Return the (x, y) coordinate for the center point of the cell that contains the specified text.  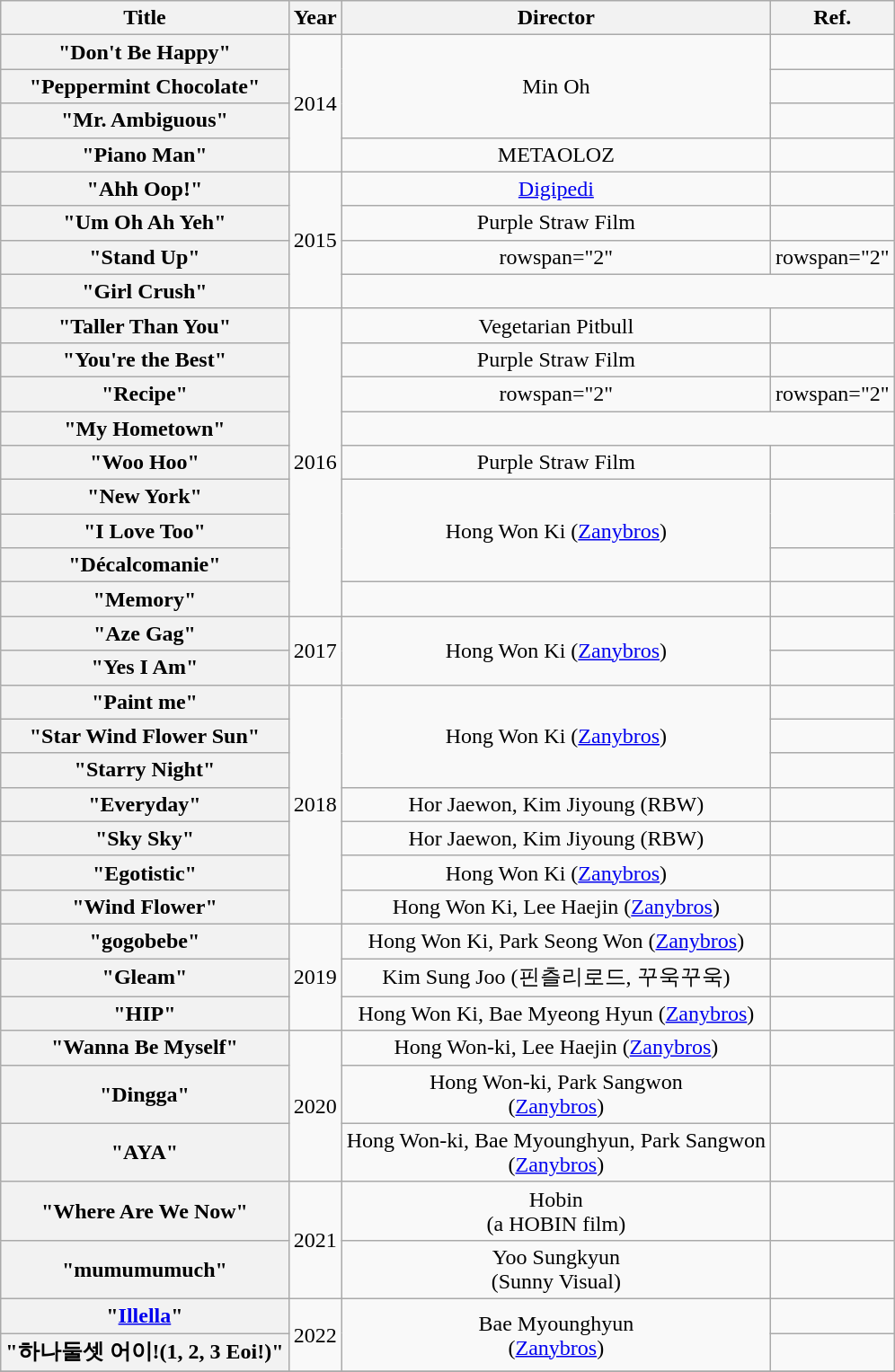
"Illella" (145, 1315)
Vegetarian Pitbull (555, 325)
METAOLOZ (555, 155)
"Wind Flower" (145, 907)
"Yes I Am" (145, 668)
Title (145, 18)
2015 (315, 240)
"Décalcomanie" (145, 565)
"Woo Hoo" (145, 463)
2017 (315, 651)
2018 (315, 804)
"Paint me" (145, 702)
"Stand Up" (145, 257)
Hong Won Ki, Park Seong Won (Zanybros) (555, 941)
"mumumumuch" (145, 1269)
"New York" (145, 497)
"Recipe" (145, 394)
Director (555, 18)
"Star Wind Flower Sun" (145, 736)
2016 (315, 462)
"Taller Than You" (145, 325)
2020 (315, 1106)
2021 (315, 1240)
Year (315, 18)
"I Love Too" (145, 531)
2014 (315, 103)
"gogobebe" (145, 941)
Bae Myounghyun(Zanybros) (555, 1335)
"Don't Be Happy" (145, 52)
"Egotistic" (145, 872)
"Peppermint Chocolate" (145, 86)
"Sky Sky" (145, 838)
"HIP" (145, 1014)
"Ahh Oop!" (145, 189)
"하나둘셋 어이!(1, 2, 3 Eoi!)" (145, 1353)
"Starry Night" (145, 770)
Hong Won-ki, Lee Haejin (Zanybros) (555, 1048)
"Gleam" (145, 978)
"Girl Crush" (145, 291)
Hong Won Ki, Bae Myeong Hyun (Zanybros) (555, 1014)
"You're the Best" (145, 359)
"Where Are We Now" (145, 1211)
2022 (315, 1335)
Hong Won Ki, Lee Haejin (Zanybros) (555, 907)
"AYA" (145, 1152)
Hong Won-ki, Bae Myounghyun, Park Sangwon(Zanybros) (555, 1152)
"Aze Gag" (145, 633)
Kim Sung Joo (핀츨리로드, 꾸욱꾸욱) (555, 978)
2019 (315, 978)
"My Hometown" (145, 429)
Digipedi (555, 189)
"Mr. Ambiguous" (145, 120)
"Um Oh Ah Yeh" (145, 223)
"Everyday" (145, 804)
Min Oh (555, 86)
Yoo Sungkyun(Sunny Visual) (555, 1269)
"Piano Man" (145, 155)
"Dingga" (145, 1094)
Hobin(a HOBIN film) (555, 1211)
"Wanna Be Myself" (145, 1048)
"Memory" (145, 599)
Ref. (833, 18)
Hong Won-ki, Park Sangwon(Zanybros) (555, 1094)
